Return the (x, y) coordinate for the center point of the cell that contains the specified text.  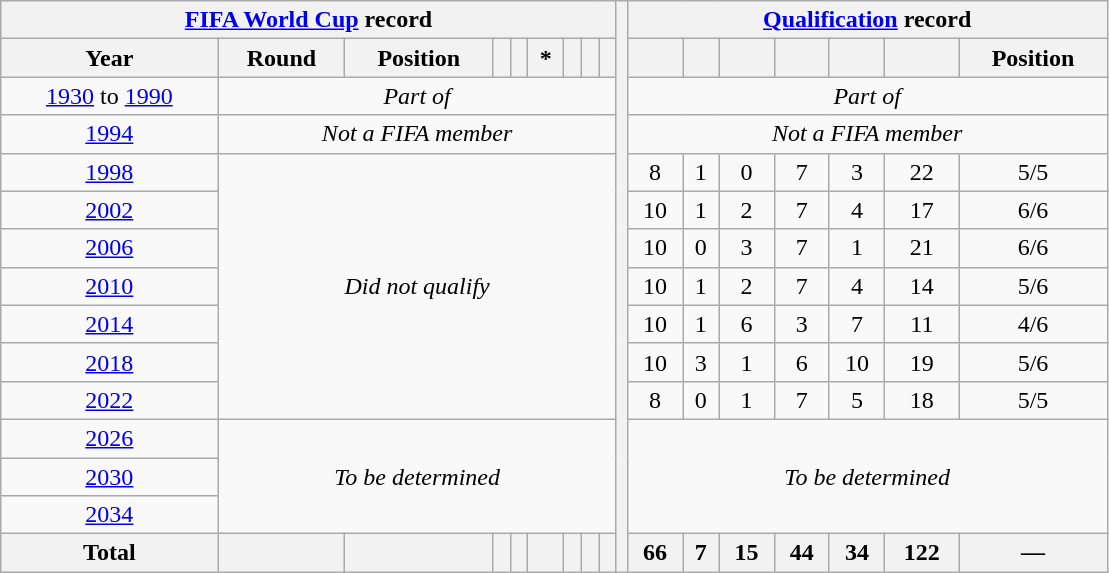
22 (922, 172)
2022 (110, 400)
2014 (110, 324)
4/6 (1033, 324)
2006 (110, 248)
18 (922, 400)
5 (856, 400)
1998 (110, 172)
Did not qualify (417, 286)
14 (922, 286)
2010 (110, 286)
1930 to 1990 (110, 96)
66 (654, 553)
19 (922, 362)
2026 (110, 438)
Qualification record (867, 20)
Round (282, 58)
34 (856, 553)
17 (922, 210)
44 (802, 553)
2030 (110, 477)
11 (922, 324)
122 (922, 553)
15 (746, 553)
21 (922, 248)
2018 (110, 362)
1994 (110, 134)
Year (110, 58)
Total (110, 553)
FIFA World Cup record (308, 20)
* (546, 58)
2034 (110, 515)
— (1033, 553)
2002 (110, 210)
